Locate the cell with the specified text and output its [X, Y] center coordinate. 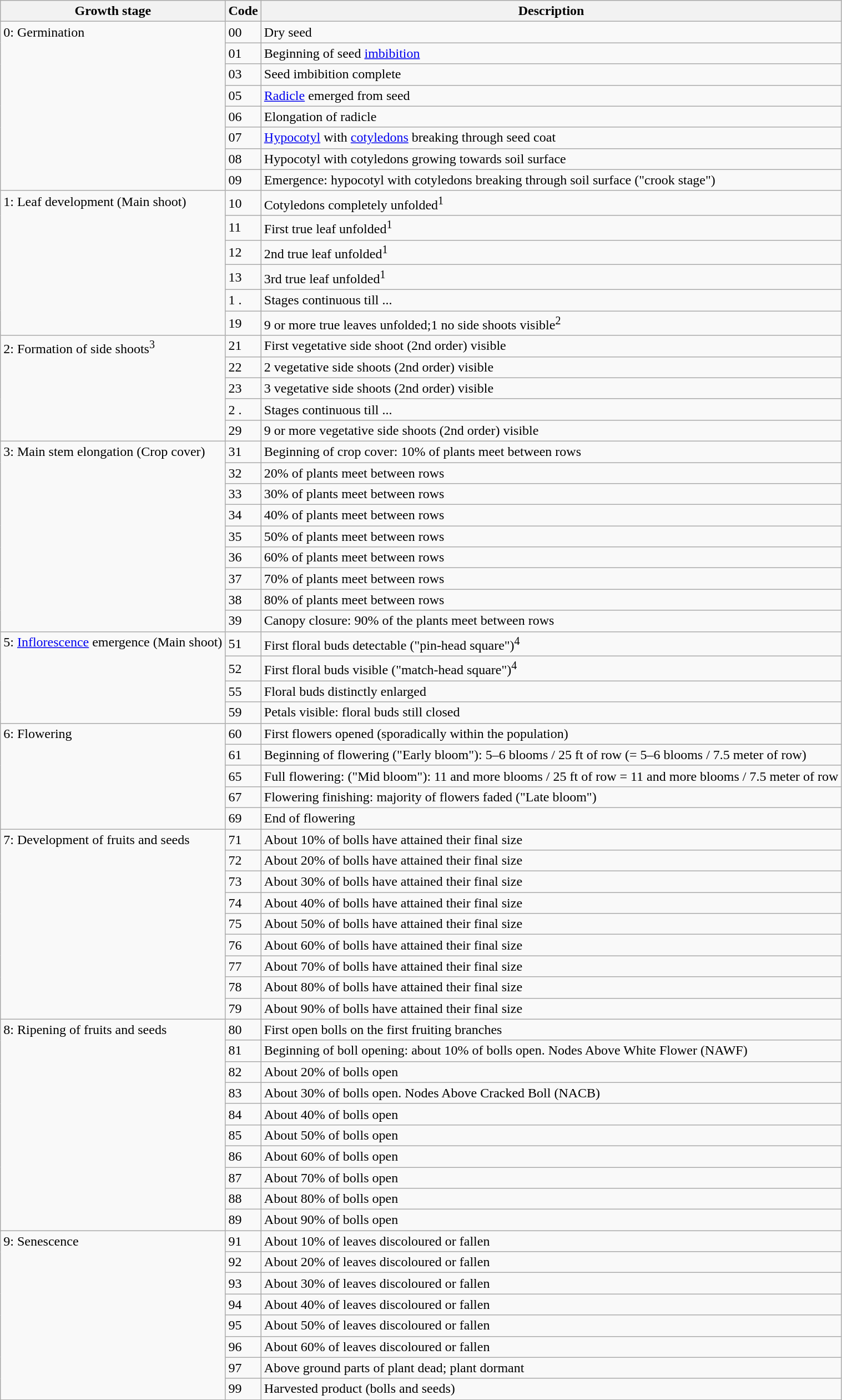
About 80% of bolls open [551, 1199]
22 [243, 367]
72 [243, 861]
About 30% of bolls open. Nodes Above Cracked Boll (NACB) [551, 1093]
About 10% of leaves discoloured or fallen [551, 1241]
About 40% of bolls open [551, 1114]
51 [243, 644]
About 80% of bolls have attained their final size [551, 987]
About 50% of leaves discoloured or fallen [551, 1326]
87 [243, 1178]
6: Flowering [113, 776]
01 [243, 53]
89 [243, 1220]
Floral buds distinctly enlarged [551, 691]
2 vegetative side shoots (2nd order) visible [551, 367]
19 [243, 323]
About 10% of bolls have attained their final size [551, 840]
36 [243, 558]
Code [243, 11]
About 60% of leaves discoloured or fallen [551, 1347]
88 [243, 1199]
2 . [243, 409]
09 [243, 180]
93 [243, 1283]
10 [243, 203]
59 [243, 712]
73 [243, 882]
32 [243, 473]
78 [243, 987]
06 [243, 117]
40% of plants meet between rows [551, 515]
23 [243, 388]
Beginning of crop cover: 10% of plants meet between rows [551, 451]
91 [243, 1241]
Hypocotyl with cotyledons breaking through seed coat [551, 138]
67 [243, 797]
85 [243, 1135]
8: Ripening of fruits and seeds [113, 1125]
92 [243, 1262]
First true leaf unfolded1 [551, 228]
55 [243, 691]
31 [243, 451]
Dry seed [551, 32]
First flowers opened (sporadically within the population) [551, 734]
1: Leaf development (Main shoot) [113, 263]
Beginning of flowering ("Early bloom"): 5–6 blooms / 25 ft of row (= 5–6 blooms / 7.5 meter of row) [551, 755]
9: Senescence [113, 1315]
38 [243, 600]
About 70% of bolls have attained their final size [551, 966]
About 90% of bolls have attained their final size [551, 1008]
About 20% of leaves discoloured or fallen [551, 1262]
80 [243, 1030]
2: Formation of side shoots3 [113, 388]
Beginning of seed imbibition [551, 53]
1 . [243, 300]
0: Germination [113, 106]
86 [243, 1157]
Petals visible: floral buds still closed [551, 712]
9 or more vegetative side shoots (2nd order) visible [551, 430]
50% of plants meet between rows [551, 536]
79 [243, 1008]
Emergence: hypocotyl with cotyledons breaking through soil surface ("crook stage") [551, 180]
77 [243, 966]
80% of plants meet between rows [551, 600]
Cotyledons completely unfolded1 [551, 203]
About 70% of bolls open [551, 1178]
96 [243, 1347]
About 30% of leaves discoloured or fallen [551, 1283]
Seed imbibition complete [551, 74]
3: Main stem elongation (Crop cover) [113, 536]
About 20% of bolls have attained their final size [551, 861]
37 [243, 579]
First floral buds visible ("match-head square")4 [551, 669]
End of flowering [551, 819]
Flowering finishing: majority of flowers faded ("Late bloom") [551, 797]
Harvested product (bolls and seeds) [551, 1389]
29 [243, 430]
About 60% of bolls have attained their final size [551, 945]
5: Inflorescence emergence (Main shoot) [113, 678]
81 [243, 1051]
99 [243, 1389]
74 [243, 903]
82 [243, 1072]
33 [243, 494]
Hypocotyl with cotyledons growing towards soil surface [551, 159]
About 50% of bolls open [551, 1135]
Full flowering: ("Mid bloom"): 11 and more blooms / 25 ft of row = 11 and more blooms / 7.5 meter of row [551, 776]
69 [243, 819]
71 [243, 840]
About 90% of bolls open [551, 1220]
05 [243, 96]
76 [243, 945]
30% of plants meet between rows [551, 494]
About 60% of bolls open [551, 1157]
About 20% of bolls open [551, 1072]
00 [243, 32]
35 [243, 536]
65 [243, 776]
34 [243, 515]
97 [243, 1368]
2nd true leaf unfolded1 [551, 252]
11 [243, 228]
About 40% of leaves discoloured or fallen [551, 1304]
First vegetative side shoot (2nd order) visible [551, 346]
75 [243, 924]
94 [243, 1304]
84 [243, 1114]
03 [243, 74]
Radicle emerged from seed [551, 96]
Description [551, 11]
60% of plants meet between rows [551, 558]
Growth stage [113, 11]
83 [243, 1093]
07 [243, 138]
Canopy closure: 90% of the plants meet between rows [551, 621]
39 [243, 621]
First floral buds detectable ("pin-head square")4 [551, 644]
Above ground parts of plant dead; plant dormant [551, 1368]
21 [243, 346]
3rd true leaf unfolded1 [551, 278]
About 50% of bolls have attained their final size [551, 924]
60 [243, 734]
About 30% of bolls have attained their final size [551, 882]
7: Development of fruits and seeds [113, 924]
3 vegetative side shoots (2nd order) visible [551, 388]
95 [243, 1326]
70% of plants meet between rows [551, 579]
08 [243, 159]
First open bolls on the first fruiting branches [551, 1030]
Beginning of boll opening: about 10% of bolls open. Nodes Above White Flower (NAWF) [551, 1051]
About 40% of bolls have attained their final size [551, 903]
20% of plants meet between rows [551, 473]
61 [243, 755]
52 [243, 669]
Elongation of radicle [551, 117]
9 or more true leaves unfolded;1 no side shoots visible2 [551, 323]
12 [243, 252]
13 [243, 278]
